Locate the cell with the specified text and output its (x, y) center coordinate. 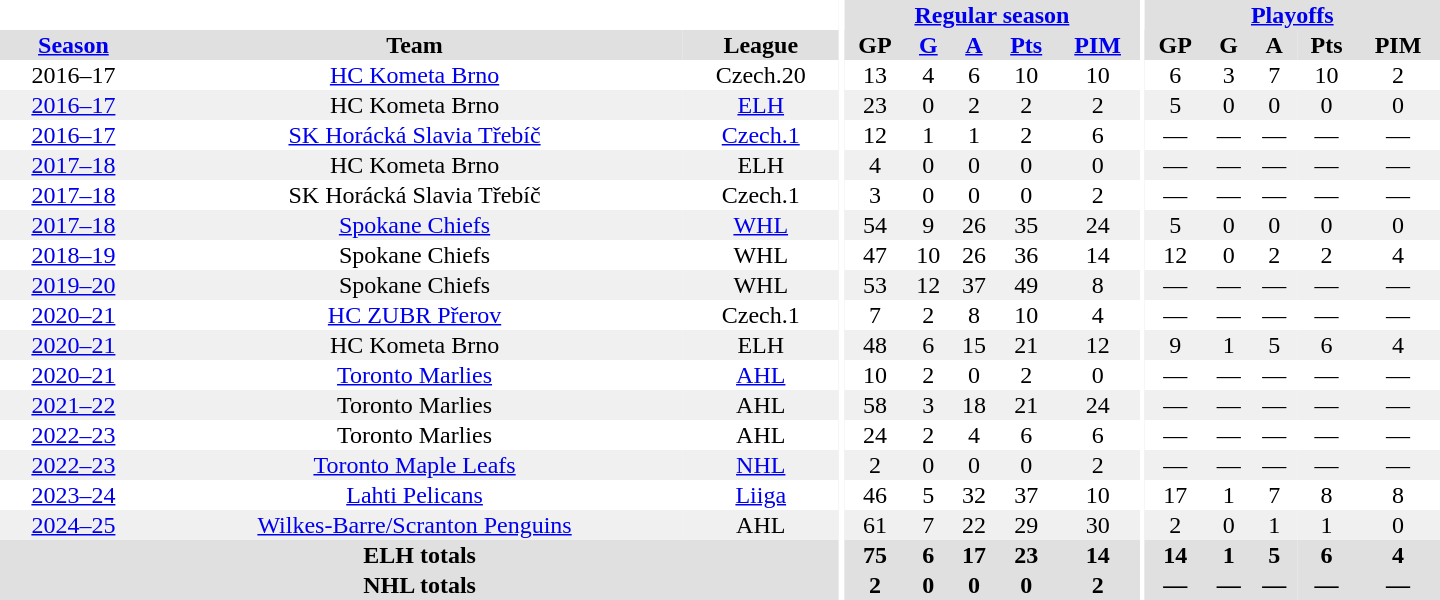
League (760, 45)
Liiga (760, 495)
Team (414, 45)
Czech.20 (760, 75)
18 (974, 405)
30 (1098, 525)
2024–25 (74, 525)
HC ZUBR Přerov (414, 315)
Lahti Pelicans (414, 495)
13 (874, 75)
32 (974, 495)
Toronto Maple Leafs (414, 465)
35 (1026, 225)
48 (874, 345)
47 (874, 255)
75 (874, 555)
15 (974, 345)
61 (874, 525)
36 (1026, 255)
49 (1026, 285)
2019–20 (74, 285)
NHL (760, 465)
53 (874, 285)
Playoffs (1292, 15)
Wilkes-Barre/Scranton Penguins (414, 525)
NHL totals (420, 585)
2023–24 (74, 495)
58 (874, 405)
2018–19 (74, 255)
Season (74, 45)
29 (1026, 525)
54 (874, 225)
2021–22 (74, 405)
Regular season (992, 15)
46 (874, 495)
ELH totals (420, 555)
22 (974, 525)
